Scan for the cell matching the given text and deliver its (X, Y) coordinate at center. 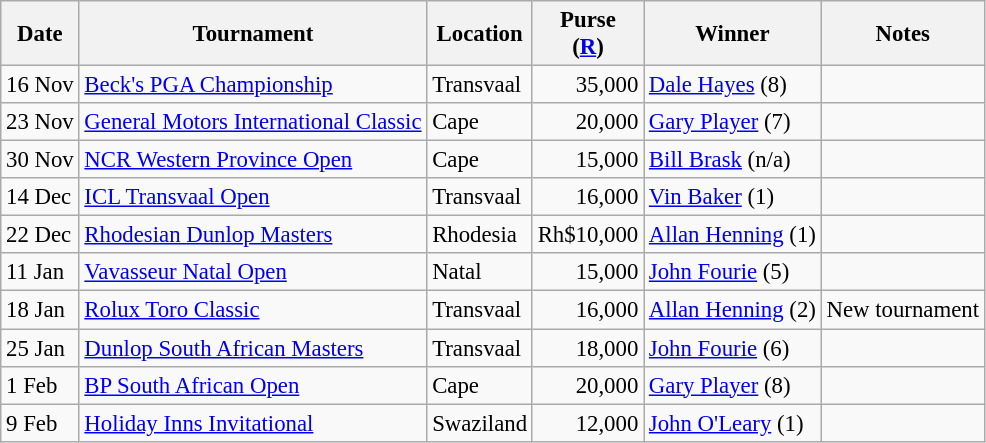
Date (40, 34)
John Fourie (6) (733, 348)
14 Dec (40, 197)
Rolux Toro Classic (253, 310)
Natal (480, 273)
Tournament (253, 34)
John Fourie (5) (733, 273)
Beck's PGA Championship (253, 85)
New tournament (902, 310)
ICL Transvaal Open (253, 197)
NCR Western Province Open (253, 160)
Vin Baker (1) (733, 197)
Purse(R) (588, 34)
Holiday Inns Invitational (253, 423)
18,000 (588, 348)
18 Jan (40, 310)
Location (480, 34)
1 Feb (40, 385)
Swaziland (480, 423)
16 Nov (40, 85)
30 Nov (40, 160)
Notes (902, 34)
23 Nov (40, 122)
Gary Player (7) (733, 122)
12,000 (588, 423)
General Motors International Classic (253, 122)
Vavasseur Natal Open (253, 273)
John O'Leary (1) (733, 423)
Allan Henning (2) (733, 310)
Rhodesia (480, 235)
9 Feb (40, 423)
22 Dec (40, 235)
Bill Brask (n/a) (733, 160)
BP South African Open (253, 385)
Winner (733, 34)
Rhodesian Dunlop Masters (253, 235)
Rh$10,000 (588, 235)
Dale Hayes (8) (733, 85)
25 Jan (40, 348)
Allan Henning (1) (733, 235)
11 Jan (40, 273)
Dunlop South African Masters (253, 348)
Gary Player (8) (733, 385)
35,000 (588, 85)
